Identify which cell holds the provided text, then report its [X, Y] central coordinate. 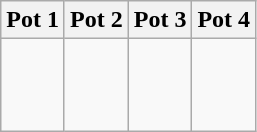
Pot 3 [160, 20]
Pot 2 [96, 20]
Pot 4 [224, 20]
Pot 1 [33, 20]
